Extract the (X, Y) coordinate from the center of the cell holding the provided text.  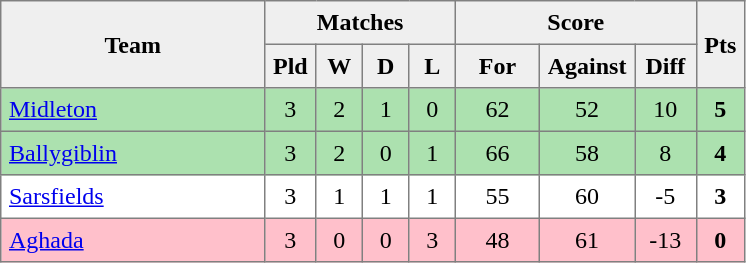
58 (586, 153)
For (497, 66)
4 (720, 153)
Matches (360, 23)
L (432, 66)
Aghada (133, 240)
Pts (720, 44)
55 (497, 197)
8 (666, 153)
Midleton (133, 110)
5 (720, 110)
52 (586, 110)
60 (586, 197)
62 (497, 110)
66 (497, 153)
Score (576, 23)
Team (133, 44)
-13 (666, 240)
10 (666, 110)
Ballygiblin (133, 153)
48 (497, 240)
Pld (290, 66)
-5 (666, 197)
Sarsfields (133, 197)
W (339, 66)
Against (586, 66)
Diff (666, 66)
61 (586, 240)
D (385, 66)
